From the cell containing the given text, extract its center point as [X, Y] coordinate. 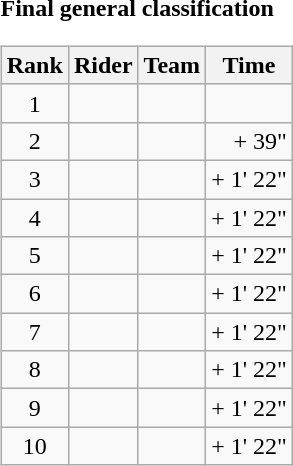
7 [34, 332]
Rank [34, 65]
9 [34, 408]
3 [34, 179]
1 [34, 103]
5 [34, 256]
+ 39" [250, 141]
Rider [103, 65]
Team [172, 65]
8 [34, 370]
4 [34, 217]
2 [34, 141]
10 [34, 446]
6 [34, 294]
Time [250, 65]
